Output the [x, y] coordinate of the center of the cell containing the given text.  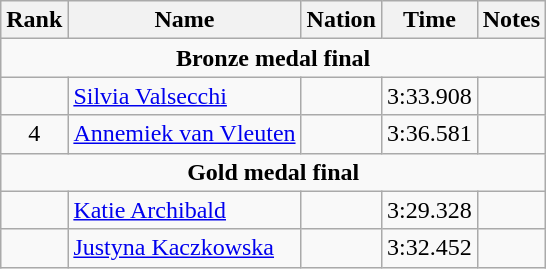
Justyna Kaczkowska [184, 248]
Bronze medal final [274, 58]
3:33.908 [429, 96]
Notes [511, 20]
Gold medal final [274, 172]
3:29.328 [429, 210]
Time [429, 20]
4 [34, 134]
3:32.452 [429, 248]
Nation [341, 20]
Silvia Valsecchi [184, 96]
Annemiek van Vleuten [184, 134]
Rank [34, 20]
Name [184, 20]
3:36.581 [429, 134]
Katie Archibald [184, 210]
